Provide the (X, Y) coordinate of the cell's center where the given text is located.  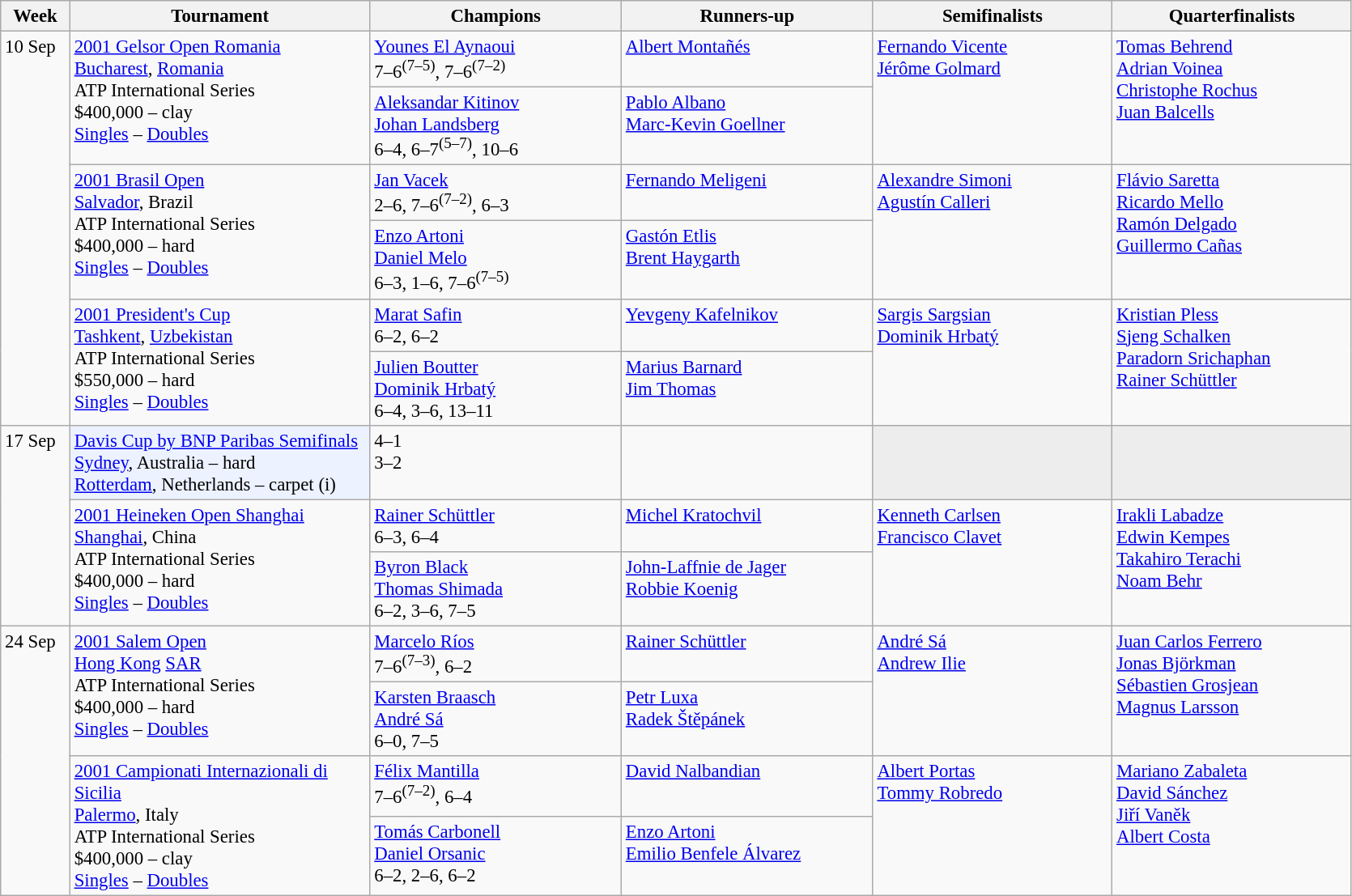
4–1 3–2 (495, 462)
Tomas Behrend Adrian Voinea Christophe Rochus Juan Balcells (1232, 99)
Jan Vacek 2–6, 7–6(7–2), 6–3 (495, 193)
2001 Gelsor Open Romania Bucharest, RomaniaATP International Series$400,000 – clay Singles – Doubles (220, 99)
Sargis Sargsian Dominik Hrbatý (993, 362)
Julien Boutter Dominik Hrbatý 6–4, 3–6, 13–11 (495, 389)
Pablo Albano Marc-Kevin Goellner (748, 126)
Enzo Artoni Emilio Benfele Álvarez (748, 856)
Younes El Aynaoui 7–6(7–5), 7–6(7–2) (495, 60)
Champions (495, 16)
Irakli Labadze Edwin Kempes Takahiro Terachi Noam Behr (1232, 563)
Michel Kratochvil (748, 526)
Davis Cup by BNP Paribas SemifinalsSydney, Australia – hardRotterdam, Netherlands – carpet (i) (220, 462)
Flávio Saretta Ricardo Mello Ramón Delgado Guillermo Cañas (1232, 231)
Fernando Vicente Jérôme Golmard (993, 99)
Gastón Etlis Brent Haygarth (748, 260)
David Nalbandian (748, 786)
John-Laffnie de Jager Robbie Koenig (748, 589)
Enzo Artoni Daniel Melo 6–3, 1–6, 7–6(7–5) (495, 260)
Fernando Meligeni (748, 193)
Runners-up (748, 16)
2001 President's Cup Tashkent, UzbekistanATP International Series$550,000 – hard Singles – Doubles (220, 362)
Quarterfinalists (1232, 16)
2001 Brasil Open Salvador, BrazilATP International Series$400,000 – hard Singles – Doubles (220, 231)
Rainer Schüttler 6–3, 6–4 (495, 526)
Week (36, 16)
24 Sep (36, 761)
2001 Heineken Open Shanghai Shanghai, ChinaATP International Series$400,000 – hard Singles – Doubles (220, 563)
Alexandre Simoni Agustín Calleri (993, 231)
Petr Luxa Radek Štěpánek (748, 719)
Kristian Pless Sjeng Schalken Paradorn Srichaphan Rainer Schüttler (1232, 362)
Juan Carlos Ferrero Jonas Björkman Sébastien Grosjean Magnus Larsson (1232, 691)
10 Sep (36, 228)
2001 Salem Open Hong Kong SARATP International Series$400,000 – hard Singles – Doubles (220, 691)
Marcelo Ríos 7–6(7–3), 6–2 (495, 654)
Rainer Schüttler (748, 654)
Yevgeny Kafelnikov (748, 325)
Byron Black Thomas Shimada 6–2, 3–6, 7–5 (495, 589)
André Sá Andrew Ilie (993, 691)
17 Sep (36, 525)
Kenneth Carlsen Francisco Clavet (993, 563)
Aleksandar Kitinov Johan Landsberg 6–4, 6–7(5–7), 10–6 (495, 126)
Marius Barnard Jim Thomas (748, 389)
Félix Mantilla 7–6(7–2), 6–4 (495, 786)
Albert Montañés (748, 60)
Marat Safin 6–2, 6–2 (495, 325)
Albert Portas Tommy Robredo (993, 826)
Mariano Zabaleta David Sánchez Jiří Vaněk Albert Costa (1232, 826)
Tomás Carbonell Daniel Orsanic 6–2, 2–6, 6–2 (495, 856)
Karsten Braasch André Sá 6–0, 7–5 (495, 719)
Tournament (220, 16)
2001 Campionati Internazionali di Sicilia Palermo, ItalyATP International Series$400,000 – clay Singles – Doubles (220, 826)
Semifinalists (993, 16)
